Search for the cell housing the specified text and yield its (x, y) center coordinate. 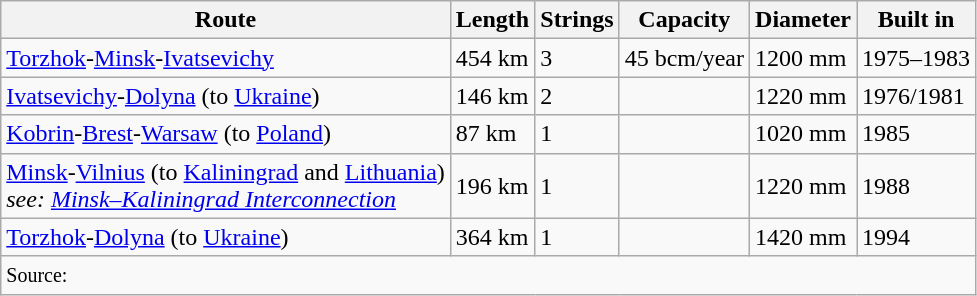
1200 mm (804, 58)
Capacity (684, 20)
Source: (488, 275)
1420 mm (804, 237)
1020 mm (804, 134)
1988 (916, 186)
1994 (916, 237)
1985 (916, 134)
146 km (492, 96)
2 (577, 96)
196 km (492, 186)
Length (492, 20)
Strings (577, 20)
454 km (492, 58)
Diameter (804, 20)
87 km (492, 134)
45 bcm/year (684, 58)
1975–1983 (916, 58)
Built in (916, 20)
1976/1981 (916, 96)
Ivatsevichy-Dolyna (to Ukraine) (226, 96)
Kobrin-Brest-Warsaw (to Poland) (226, 134)
Torzhok-Dolyna (to Ukraine) (226, 237)
Minsk-Vilnius (to Kaliningrad and Lithuania) see: Minsk–Kaliningrad Interconnection (226, 186)
Torzhok-Minsk-Ivatsevichy (226, 58)
3 (577, 58)
Route (226, 20)
364 km (492, 237)
